Scan for the cell matching the given text and deliver its (X, Y) coordinate at center. 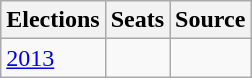
2013 (53, 58)
Elections (53, 20)
Source (210, 20)
Seats (137, 20)
